Return the [x, y] coordinate for the center point of the cell that contains the specified text.  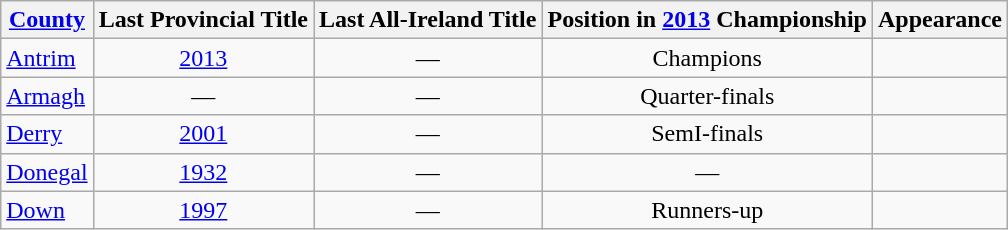
1932 [203, 172]
Down [47, 210]
1997 [203, 210]
Position in 2013 Championship [708, 20]
Derry [47, 134]
Donegal [47, 172]
Last All-Ireland Title [428, 20]
2001 [203, 134]
Quarter-finals [708, 96]
Antrim [47, 58]
Appearance [940, 20]
SemI-finals [708, 134]
Runners-up [708, 210]
Armagh [47, 96]
Last Provincial Title [203, 20]
2013 [203, 58]
County [47, 20]
Champions [708, 58]
